Return (X, Y) of the center of cell containing provided text 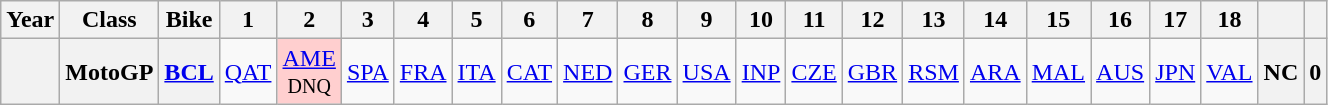
GER (648, 72)
MAL (1058, 72)
GBR (872, 72)
14 (995, 20)
12 (872, 20)
AUS (1120, 72)
NC (1281, 72)
RSM (934, 72)
4 (423, 20)
8 (648, 20)
VAL (1230, 72)
17 (1176, 20)
QAT (248, 72)
0 (1316, 72)
1 (248, 20)
18 (1230, 20)
CAT (529, 72)
ARA (995, 72)
2 (309, 20)
AMEDNQ (309, 72)
NED (588, 72)
CZE (814, 72)
MotoGP (110, 72)
BCL (189, 72)
13 (934, 20)
INP (761, 72)
Year (30, 20)
3 (368, 20)
6 (529, 20)
SPA (368, 72)
10 (761, 20)
Bike (189, 20)
15 (1058, 20)
Class (110, 20)
9 (706, 20)
USA (706, 72)
JPN (1176, 72)
5 (476, 20)
FRA (423, 72)
7 (588, 20)
11 (814, 20)
ITA (476, 72)
16 (1120, 20)
